For the text-containing cell, return its midpoint in [X, Y] coordinate format. 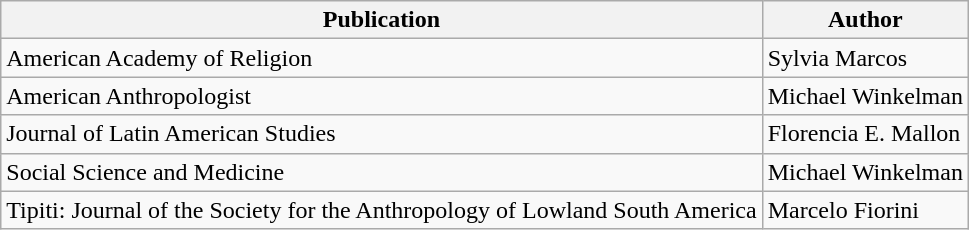
American Academy of Religion [382, 58]
Author [865, 20]
Publication [382, 20]
Marcelo Fiorini [865, 210]
Tipiti: Journal of the Society for the Anthropology of Lowland South America [382, 210]
Journal of Latin American Studies [382, 134]
Florencia E. Mallon [865, 134]
Sylvia Marcos [865, 58]
Social Science and Medicine [382, 172]
American Anthropologist [382, 96]
